From the cell containing the given text, extract its center point as [x, y] coordinate. 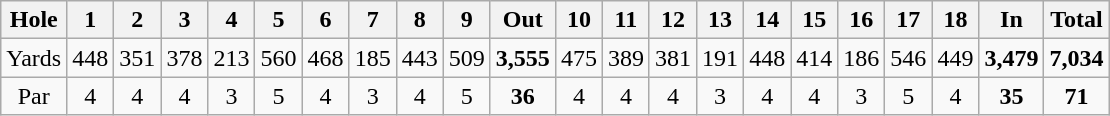
Par [34, 96]
191 [720, 58]
2 [138, 20]
6 [326, 20]
17 [908, 20]
1 [90, 20]
Hole [34, 20]
36 [522, 96]
546 [908, 58]
468 [326, 58]
Yards [34, 58]
381 [672, 58]
7,034 [1076, 58]
35 [1012, 96]
13 [720, 20]
213 [232, 58]
11 [626, 20]
509 [466, 58]
71 [1076, 96]
12 [672, 20]
185 [372, 58]
14 [768, 20]
7 [372, 20]
449 [956, 58]
351 [138, 58]
15 [814, 20]
414 [814, 58]
8 [420, 20]
In [1012, 20]
Out [522, 20]
Total [1076, 20]
9 [466, 20]
16 [862, 20]
475 [578, 58]
443 [420, 58]
3,555 [522, 58]
560 [278, 58]
10 [578, 20]
18 [956, 20]
389 [626, 58]
378 [184, 58]
186 [862, 58]
3,479 [1012, 58]
